Capture the cell that displays the provided text and extract its (X, Y) central coordinate. 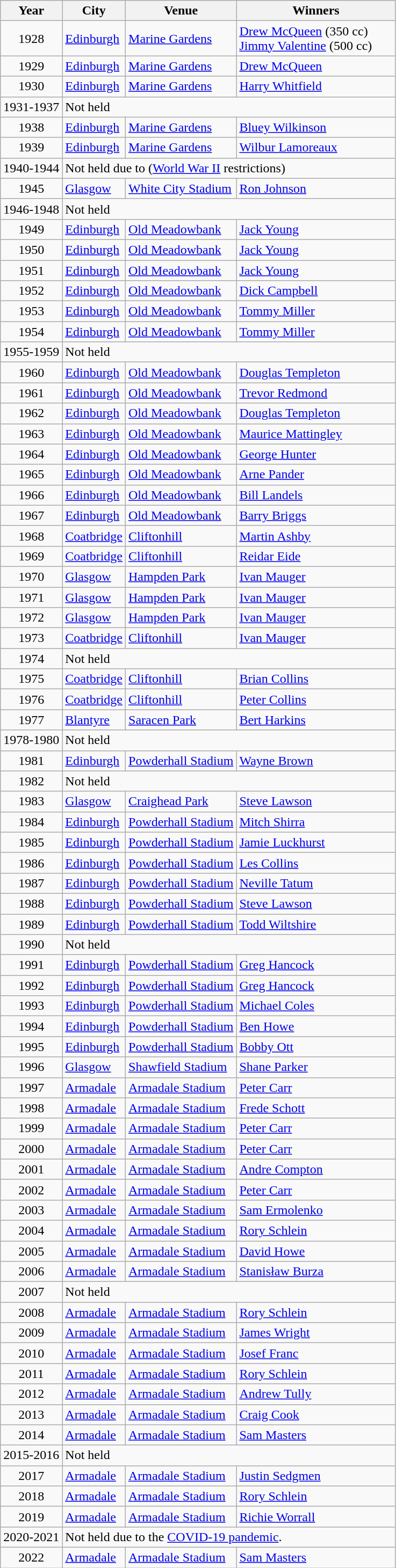
Todd Wiltshire (316, 924)
1999 (31, 1128)
Shawfield Stadium (181, 1067)
Dick Campbell (316, 291)
2018 (31, 1496)
Shane Parker (316, 1067)
2009 (31, 1333)
1954 (31, 332)
1945 (31, 188)
Bluey Wilkinson (316, 127)
1972 (31, 618)
Andrew Tully (316, 1394)
2010 (31, 1353)
1985 (31, 842)
1946-1948 (31, 209)
Trevor Redmond (316, 393)
1976 (31, 699)
Bert Harkins (316, 720)
1930 (31, 86)
2020-2021 (31, 1537)
Ben Howe (316, 1026)
1951 (31, 270)
Ron Johnson (316, 188)
Brian Collins (316, 679)
2012 (31, 1394)
Blantyre (94, 720)
1996 (31, 1067)
1971 (31, 597)
Andre Compton (316, 1169)
Michael Coles (316, 1006)
1962 (31, 413)
1993 (31, 1006)
1949 (31, 229)
1953 (31, 311)
2007 (31, 1292)
1994 (31, 1026)
1939 (31, 148)
2002 (31, 1190)
Year (31, 11)
1966 (31, 495)
2004 (31, 1230)
1963 (31, 434)
1969 (31, 556)
2013 (31, 1414)
Mitch Shirra (316, 822)
2011 (31, 1374)
1952 (31, 291)
Stanisław Burza (316, 1272)
Jamie Luckhurst (316, 842)
Craighead Park (181, 801)
2000 (31, 1149)
Craig Cook (316, 1414)
Drew McQueen (350 cc) Jimmy Valentine (500 cc) (316, 39)
Justin Sedgmen (316, 1476)
1929 (31, 66)
1997 (31, 1088)
1977 (31, 720)
1986 (31, 863)
Peter Collins (316, 699)
2001 (31, 1169)
Josef Franc (316, 1353)
2017 (31, 1476)
City (94, 11)
1940-1944 (31, 168)
Sam Ermolenko (316, 1210)
Not held due to (World War II restrictions) (229, 168)
Harry Whitfield (316, 86)
1981 (31, 761)
Drew McQueen (316, 66)
1984 (31, 822)
1973 (31, 638)
2015-2016 (31, 1455)
1960 (31, 373)
White City Stadium (181, 188)
1974 (31, 659)
Venue (181, 11)
1931-1937 (31, 107)
1967 (31, 515)
Bobby Ott (316, 1047)
Winners (316, 11)
Les Collins (316, 863)
1961 (31, 393)
1991 (31, 965)
2006 (31, 1272)
2003 (31, 1210)
Bill Landels (316, 495)
Reidar Eide (316, 556)
Martin Ashby (316, 536)
1998 (31, 1108)
1989 (31, 924)
1965 (31, 475)
1978-1980 (31, 740)
David Howe (316, 1251)
1990 (31, 945)
1987 (31, 883)
1970 (31, 577)
Maurice Mattingley (316, 434)
Barry Briggs (316, 515)
Frede Schott (316, 1108)
2019 (31, 1516)
James Wright (316, 1333)
1950 (31, 250)
Richie Worrall (316, 1516)
1938 (31, 127)
George Hunter (316, 454)
1975 (31, 679)
Not held due to the COVID-19 pandemic. (229, 1537)
1928 (31, 39)
Saracen Park (181, 720)
1982 (31, 781)
1968 (31, 536)
2022 (31, 1557)
1964 (31, 454)
2005 (31, 1251)
Wilbur Lamoreaux (316, 148)
Arne Pander (316, 475)
Neville Tatum (316, 883)
1955-1959 (31, 352)
1992 (31, 986)
1988 (31, 903)
1995 (31, 1047)
2008 (31, 1312)
1983 (31, 801)
2014 (31, 1435)
Wayne Brown (316, 761)
